Capture the cell that displays the provided text and extract its [x, y] central coordinate. 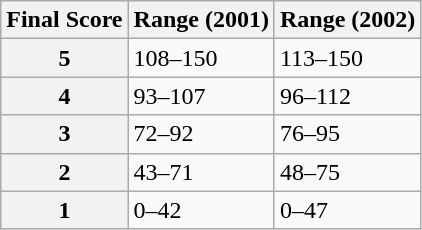
76–95 [347, 134]
48–75 [347, 172]
Range (2001) [201, 20]
72–92 [201, 134]
93–107 [201, 96]
113–150 [347, 58]
43–71 [201, 172]
108–150 [201, 58]
96–112 [347, 96]
3 [64, 134]
2 [64, 172]
0–47 [347, 210]
Final Score [64, 20]
Range (2002) [347, 20]
5 [64, 58]
1 [64, 210]
4 [64, 96]
0–42 [201, 210]
